For the text-containing cell, return its midpoint in [x, y] coordinate format. 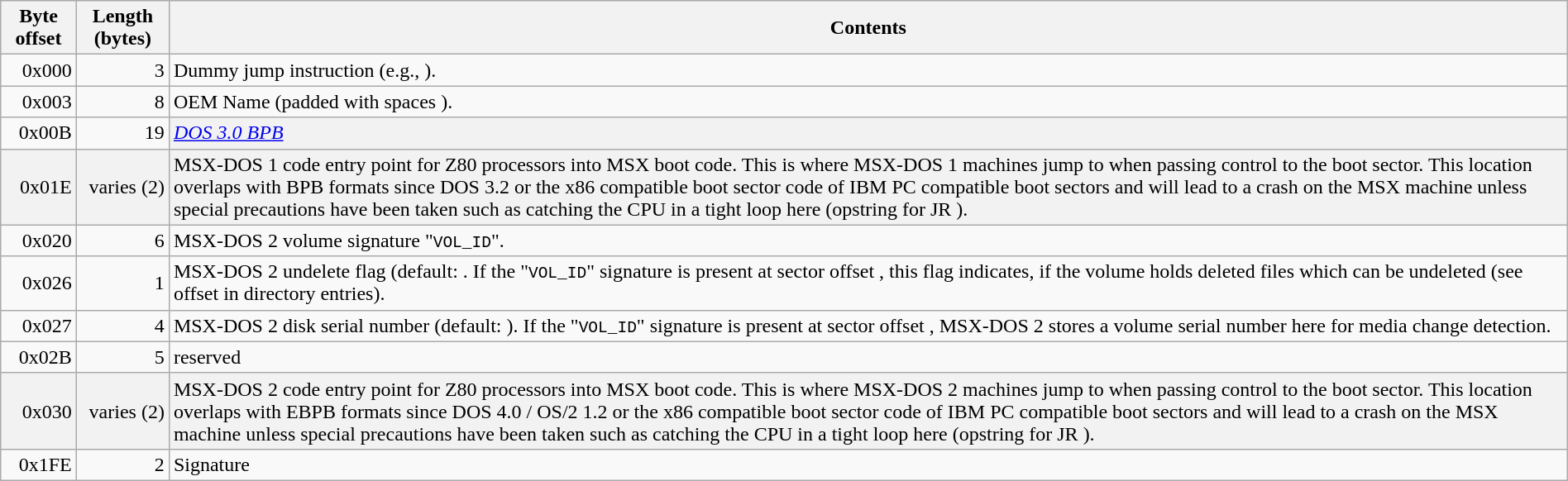
Dummy jump instruction (e.g., ). [868, 70]
0x1FE [39, 464]
MSX-DOS 2 volume signature "VOL_ID". [868, 240]
OEM Name (padded with spaces ). [868, 102]
Signature [868, 464]
4 [122, 326]
1 [122, 283]
0x027 [39, 326]
0x020 [39, 240]
6 [122, 240]
Byte offset [39, 28]
Contents [868, 28]
Length (bytes) [122, 28]
8 [122, 102]
0x003 [39, 102]
0x02B [39, 357]
0x01E [39, 187]
2 [122, 464]
3 [122, 70]
0x00B [39, 133]
19 [122, 133]
DOS 3.0 BPB [868, 133]
0x030 [39, 411]
reserved [868, 357]
0x000 [39, 70]
0x026 [39, 283]
5 [122, 357]
